Return [X, Y] of the center of cell containing provided text 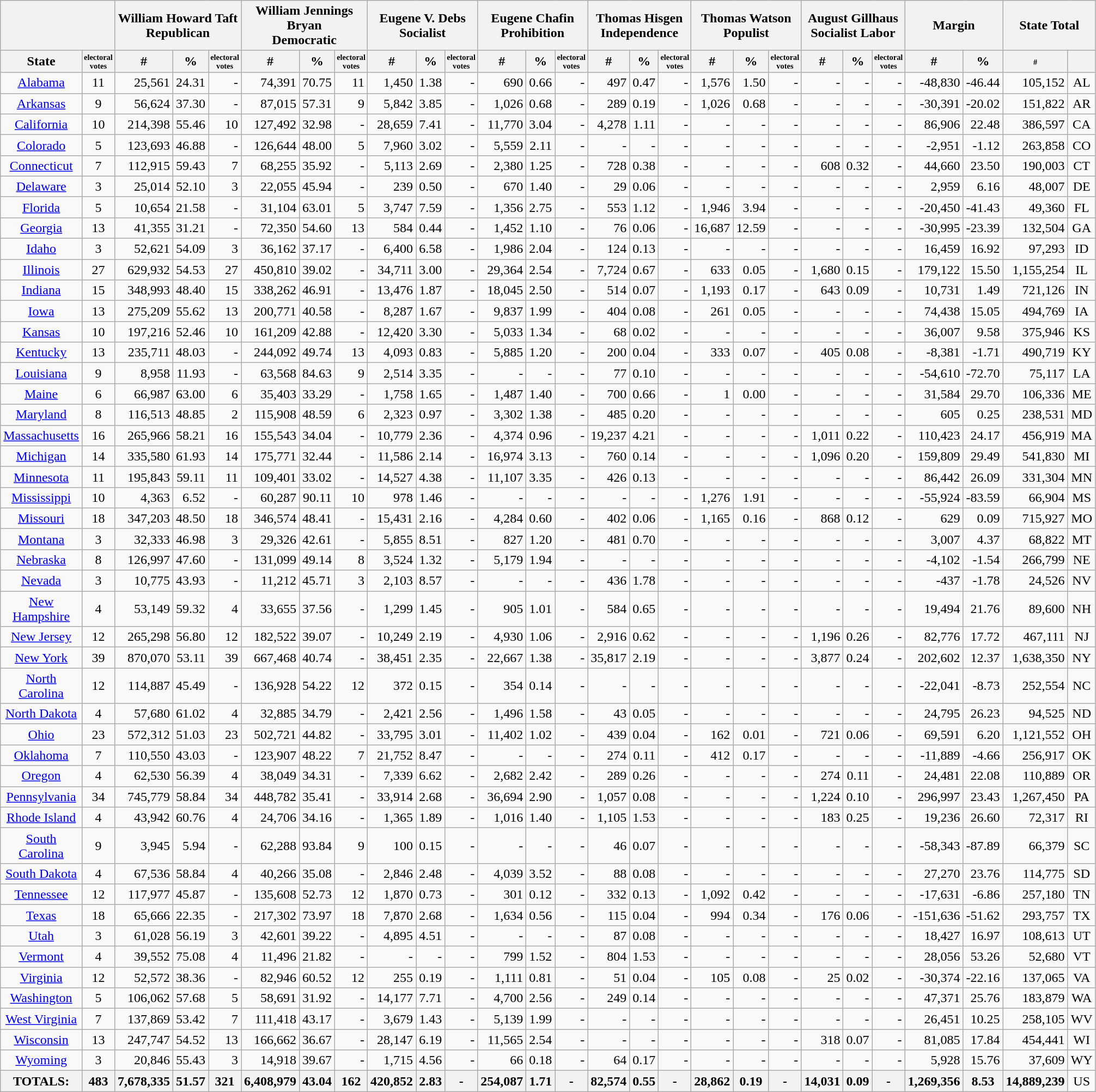
36,694 [502, 797]
4,284 [502, 518]
1,356 [502, 207]
34,711 [392, 270]
1,196 [823, 637]
Idaho [41, 249]
5,855 [392, 539]
4,363 [144, 498]
Kentucky [41, 353]
-4,102 [934, 560]
48.22 [317, 755]
127,492 [270, 124]
Oklahoma [41, 755]
12.37 [983, 658]
45.94 [317, 186]
48.00 [317, 145]
52,680 [1035, 957]
53.42 [191, 1019]
332 [609, 894]
66 [502, 1060]
502,721 [270, 735]
37,609 [1035, 1060]
239 [392, 186]
48.59 [317, 415]
61,028 [144, 936]
Montana [41, 539]
63.01 [317, 207]
58,691 [270, 998]
2.48 [430, 873]
7.59 [430, 207]
43,942 [144, 817]
114,887 [144, 685]
2.36 [430, 435]
420,852 [392, 1081]
572,312 [144, 735]
467,111 [1035, 637]
266,799 [1035, 560]
MA [1082, 435]
NE [1082, 560]
155,543 [270, 435]
131,099 [270, 560]
Connecticut [41, 166]
2,682 [502, 776]
37.17 [317, 249]
74,391 [270, 83]
1.65 [430, 394]
827 [502, 539]
32,333 [144, 539]
-22,041 [934, 685]
60.76 [191, 817]
4.37 [983, 539]
439 [609, 735]
176 [823, 915]
105 [713, 978]
82,574 [609, 1081]
2,421 [392, 714]
1.46 [430, 498]
MO [1082, 518]
117,977 [144, 894]
NY [1082, 658]
51 [609, 978]
108,613 [1035, 936]
1,155,254 [1035, 270]
OH [1082, 735]
217,302 [270, 915]
109,401 [270, 477]
202,602 [934, 658]
3.13 [540, 456]
8.47 [430, 755]
17.72 [983, 637]
-55,924 [934, 498]
112,915 [144, 166]
159,809 [934, 456]
87,015 [270, 104]
MT [1082, 539]
40,266 [270, 873]
LA [1082, 373]
978 [392, 498]
PA [1082, 797]
72,317 [1035, 817]
84.63 [317, 373]
82,946 [270, 978]
1,365 [392, 817]
0.32 [857, 166]
19,237 [609, 435]
56,624 [144, 104]
68 [609, 332]
728 [609, 166]
348,993 [144, 290]
48,007 [1035, 186]
35,817 [609, 658]
MN [1082, 477]
1,096 [823, 456]
IN [1082, 290]
2,514 [392, 373]
2 [225, 415]
41,355 [144, 228]
2.35 [430, 658]
6.62 [430, 776]
46.98 [191, 539]
Missouri [41, 518]
10,779 [392, 435]
804 [609, 957]
89,600 [1035, 609]
497 [609, 83]
7,724 [609, 270]
11,565 [502, 1040]
1,011 [823, 435]
0.44 [430, 228]
8,287 [392, 311]
18,427 [934, 936]
NH [1082, 609]
436 [609, 581]
25 [823, 978]
VT [1082, 957]
19,494 [934, 609]
1,758 [392, 394]
26.23 [983, 714]
75.08 [191, 957]
7,870 [392, 915]
SC [1082, 846]
North Carolina [41, 685]
Utah [41, 936]
53.11 [191, 658]
IL [1082, 270]
43.93 [191, 581]
483 [98, 1081]
63,568 [270, 373]
-30,995 [934, 228]
69,591 [934, 735]
21.82 [317, 957]
106,336 [1035, 394]
338,262 [270, 290]
5,139 [502, 1019]
SD [1082, 873]
0.83 [430, 353]
3,679 [392, 1019]
56.39 [191, 776]
6.52 [191, 498]
28,659 [392, 124]
24.31 [191, 83]
43.03 [191, 755]
14,889,239 [1035, 1081]
166,662 [270, 1040]
31.21 [191, 228]
82,776 [934, 637]
TOTALS: [41, 1081]
1,092 [713, 894]
Margin [954, 26]
183,879 [1035, 998]
214,398 [144, 124]
42,601 [270, 936]
16.97 [983, 936]
721,126 [1035, 290]
454,441 [1035, 1040]
81,085 [934, 1040]
-151,636 [934, 915]
42.61 [317, 539]
247,747 [144, 1040]
0.65 [644, 609]
257,180 [1035, 894]
200,771 [270, 311]
24.17 [983, 435]
347,203 [144, 518]
77 [609, 373]
52,621 [144, 249]
33,655 [270, 609]
OR [1082, 776]
43.17 [317, 1019]
Iowa [41, 311]
318 [823, 1040]
56.19 [191, 936]
1.10 [540, 228]
FL [1082, 207]
1,634 [502, 915]
58.21 [191, 435]
49.74 [317, 353]
0.55 [644, 1081]
21.58 [191, 207]
8.57 [430, 581]
0.38 [644, 166]
1,111 [502, 978]
59.32 [191, 609]
1.12 [644, 207]
35,403 [270, 394]
448,782 [270, 797]
1,870 [392, 894]
11,770 [502, 124]
4,278 [609, 124]
2.75 [540, 207]
US [1082, 1081]
667,468 [270, 658]
39.07 [317, 637]
1.06 [540, 637]
8.51 [430, 539]
Tennessee [41, 894]
-51.62 [983, 915]
-1.78 [983, 581]
86,906 [934, 124]
42.88 [317, 332]
456,919 [1035, 435]
296,997 [934, 797]
255 [392, 978]
Texas [41, 915]
182,522 [270, 637]
123,693 [144, 145]
124 [609, 249]
Eugene ChafinProhibition [533, 26]
49,360 [1035, 207]
66,904 [1035, 498]
0.62 [644, 637]
46.88 [191, 145]
Nevada [41, 581]
190,003 [1035, 166]
Wyoming [41, 1060]
Mississippi [41, 498]
110,423 [934, 435]
135,608 [270, 894]
321 [225, 1081]
25.76 [983, 998]
12,420 [392, 332]
1,299 [392, 609]
KY [1082, 353]
1,057 [609, 797]
-8.73 [983, 685]
MS [1082, 498]
5,928 [934, 1060]
South Carolina [41, 846]
54.60 [317, 228]
-83.59 [983, 498]
62,288 [270, 846]
66,987 [144, 394]
59.43 [191, 166]
110,550 [144, 755]
0.18 [540, 1060]
1.71 [540, 1081]
1.52 [540, 957]
Maryland [41, 415]
-11,889 [934, 755]
-41.43 [983, 207]
3,007 [934, 539]
16,974 [502, 456]
38.36 [191, 978]
16.92 [983, 249]
354 [502, 685]
UT [1082, 936]
66,379 [1035, 846]
1,193 [713, 290]
7,678,335 [144, 1081]
1.67 [430, 311]
346,574 [270, 518]
CT [1082, 166]
48.03 [191, 353]
51.03 [191, 735]
115,908 [270, 415]
1,986 [502, 249]
2,380 [502, 166]
Massachusetts [41, 435]
450,810 [270, 270]
14,527 [392, 477]
TX [1082, 915]
Thomas HisgenIndependence [640, 26]
179,122 [934, 270]
15.05 [983, 311]
NV [1082, 581]
45.71 [317, 581]
0.00 [751, 394]
1,121,552 [1035, 735]
Thomas WatsonPopulist [746, 26]
55.43 [191, 1060]
1,638,350 [1035, 658]
59.11 [191, 477]
17.84 [983, 1040]
3.00 [430, 270]
183 [823, 817]
514 [609, 290]
256,917 [1035, 755]
Washington [41, 998]
24,481 [934, 776]
1.49 [983, 290]
5,885 [502, 353]
1.78 [644, 581]
3.01 [430, 735]
4.21 [644, 435]
State [41, 62]
Pennsylvania [41, 797]
375,946 [1035, 332]
New York [41, 658]
45.87 [191, 894]
1.89 [430, 817]
643 [823, 290]
WI [1082, 1040]
6.20 [983, 735]
105,152 [1035, 83]
22.35 [191, 915]
3,945 [144, 846]
0.16 [751, 518]
AR [1082, 104]
93.84 [317, 846]
1,487 [502, 394]
55.46 [191, 124]
258,105 [1035, 1019]
690 [502, 83]
KS [1082, 332]
ND [1082, 714]
1,267,450 [1035, 797]
1.34 [540, 332]
5,179 [502, 560]
481 [609, 539]
494,769 [1035, 311]
OK [1082, 755]
4,039 [502, 873]
5,033 [502, 332]
40.58 [317, 311]
29 [609, 186]
0.22 [857, 435]
Maine [41, 394]
24,795 [934, 714]
-54,610 [934, 373]
0.34 [751, 915]
2,959 [934, 186]
126,644 [270, 145]
45.49 [191, 685]
9.58 [983, 332]
3,747 [392, 207]
106,062 [144, 998]
3,302 [502, 415]
1.87 [430, 290]
100 [392, 846]
115 [609, 915]
1.58 [540, 714]
-8,381 [934, 353]
6,400 [392, 249]
46 [609, 846]
7.41 [430, 124]
1.25 [540, 166]
331,304 [1035, 477]
633 [713, 270]
29,326 [270, 539]
34.04 [317, 435]
1.01 [540, 609]
0.47 [644, 83]
39,552 [144, 957]
11,496 [270, 957]
3.85 [430, 104]
0.24 [857, 658]
1,496 [502, 714]
Alabama [41, 83]
61.93 [191, 456]
870,070 [144, 658]
87 [609, 936]
52.73 [317, 894]
24,706 [270, 817]
116,513 [144, 415]
2.04 [540, 249]
263,858 [1035, 145]
22.08 [983, 776]
48.85 [191, 415]
3.02 [430, 145]
1.02 [540, 735]
34.16 [317, 817]
-30,374 [934, 978]
54.09 [191, 249]
-46.44 [983, 83]
43 [609, 714]
Virginia [41, 978]
74,438 [934, 311]
16,687 [713, 228]
151,822 [1035, 104]
293,757 [1035, 915]
11,586 [392, 456]
California [41, 124]
6.16 [983, 186]
137,065 [1035, 978]
1,276 [713, 498]
-17,631 [934, 894]
114,775 [1035, 873]
6,408,979 [270, 1081]
27,270 [934, 873]
745,779 [144, 797]
-30,391 [934, 104]
64 [609, 1060]
10,775 [144, 581]
4.38 [430, 477]
22,667 [502, 658]
2.14 [430, 456]
21,752 [392, 755]
Arkansas [41, 104]
33.29 [317, 394]
62,530 [144, 776]
197,216 [144, 332]
22,055 [270, 186]
2.90 [540, 797]
1.45 [430, 609]
35.08 [317, 873]
23.76 [983, 873]
412 [713, 755]
1.91 [751, 498]
4,700 [502, 998]
Oregon [41, 776]
38,451 [392, 658]
235,711 [144, 353]
175,771 [270, 456]
7,960 [392, 145]
Wisconsin [41, 1040]
2,103 [392, 581]
5,842 [392, 104]
54.53 [191, 270]
0.70 [644, 539]
67,536 [144, 873]
1.94 [540, 560]
10,249 [392, 637]
4,374 [502, 435]
60.52 [317, 978]
-20,450 [934, 207]
605 [934, 415]
110,889 [1035, 776]
65,666 [144, 915]
Vermont [41, 957]
Rhode Island [41, 817]
54.22 [317, 685]
1.32 [430, 560]
1,016 [502, 817]
47,371 [934, 998]
Kansas [41, 332]
2.16 [430, 518]
0.67 [644, 270]
132,504 [1035, 228]
11,402 [502, 735]
State Total [1049, 26]
WY [1082, 1060]
46.91 [317, 290]
Louisiana [41, 373]
23.50 [983, 166]
RI [1082, 817]
32.98 [317, 124]
2,323 [392, 415]
2,846 [392, 873]
868 [823, 518]
31,104 [270, 207]
15.76 [983, 1060]
70.75 [317, 83]
NC [1082, 685]
335,580 [144, 456]
1,165 [713, 518]
670 [502, 186]
33.02 [317, 477]
-48,830 [934, 83]
William Howard TaftRepublican [178, 26]
24,526 [1035, 581]
4.51 [430, 936]
North Dakota [41, 714]
AL [1082, 83]
VA [1082, 978]
3.94 [751, 207]
-2,951 [934, 145]
2.42 [540, 776]
238,531 [1035, 415]
61.02 [191, 714]
715,927 [1035, 518]
-1.54 [983, 560]
721 [823, 735]
25,561 [144, 83]
265,298 [144, 637]
26,451 [934, 1019]
386,597 [1035, 124]
28,056 [934, 957]
Colorado [41, 145]
94,525 [1035, 714]
490,719 [1035, 353]
12.59 [751, 228]
137,869 [144, 1019]
43.04 [317, 1081]
8,958 [144, 373]
0.01 [751, 735]
29.49 [983, 456]
8.53 [983, 1081]
6.58 [430, 249]
21.76 [983, 609]
200 [609, 353]
-87.89 [983, 846]
47.60 [191, 560]
0.81 [540, 978]
1,450 [392, 83]
August GillhausSocialist Labor [853, 26]
0.96 [540, 435]
75,117 [1035, 373]
28,147 [392, 1040]
48.41 [317, 518]
DE [1082, 186]
73.97 [317, 915]
54.52 [191, 1040]
48.50 [191, 518]
0.73 [430, 894]
72,350 [270, 228]
372 [392, 685]
0.56 [540, 915]
ID [1082, 249]
52.46 [191, 332]
52,572 [144, 978]
Michigan [41, 456]
49.14 [317, 560]
195,843 [144, 477]
0.42 [751, 894]
4.56 [430, 1060]
0.97 [430, 415]
7,339 [392, 776]
3.04 [540, 124]
Delaware [41, 186]
44,660 [934, 166]
1,576 [713, 83]
1.50 [751, 83]
51.57 [191, 1081]
ME [1082, 394]
10.25 [983, 1019]
29,364 [502, 270]
57.31 [317, 104]
275,209 [144, 311]
126,997 [144, 560]
485 [609, 415]
Eugene V. DebsSocialist [423, 26]
4,895 [392, 936]
333 [713, 353]
48.40 [191, 290]
249 [609, 998]
3.52 [540, 873]
Illinois [41, 270]
36,007 [934, 332]
541,830 [1035, 456]
Minnesota [41, 477]
-20.02 [983, 104]
5,559 [502, 145]
629 [934, 518]
-58,343 [934, 846]
25,014 [144, 186]
32,885 [270, 714]
7.71 [430, 998]
-4.66 [983, 755]
57.68 [191, 998]
NJ [1082, 637]
254,087 [502, 1081]
CO [1082, 145]
31,584 [934, 394]
39.02 [317, 270]
3,524 [392, 560]
11,107 [502, 477]
39.67 [317, 1060]
53,149 [144, 609]
Indiana [41, 290]
56.80 [191, 637]
4,930 [502, 637]
36.67 [317, 1040]
301 [502, 894]
14,031 [823, 1081]
63.00 [191, 394]
1 [713, 394]
MI [1082, 456]
36,162 [270, 249]
38,049 [270, 776]
1,269,356 [934, 1081]
20,846 [144, 1060]
35.92 [317, 166]
44.82 [317, 735]
28,862 [713, 1081]
New Jersey [41, 637]
West Virginia [41, 1019]
97,293 [1035, 249]
Georgia [41, 228]
244,092 [270, 353]
26.09 [983, 477]
16,459 [934, 249]
South Dakota [41, 873]
29.70 [983, 394]
13,476 [392, 290]
426 [609, 477]
53.26 [983, 957]
31.92 [317, 998]
136,928 [270, 685]
608 [823, 166]
57,680 [144, 714]
0.50 [430, 186]
1,715 [392, 1060]
14,918 [270, 1060]
2.69 [430, 166]
1.11 [644, 124]
New Hampshire [41, 609]
68,822 [1035, 539]
15,431 [392, 518]
4,093 [392, 353]
-23.39 [983, 228]
10,731 [934, 290]
39.22 [317, 936]
14,177 [392, 998]
261 [713, 311]
700 [609, 394]
GA [1082, 228]
22.48 [983, 124]
2.83 [430, 1081]
William Jennings BryanDemocratic [304, 26]
1,105 [609, 817]
2,916 [609, 637]
252,554 [1035, 685]
26.60 [983, 817]
-1.12 [983, 145]
760 [609, 456]
15.50 [983, 270]
40.74 [317, 658]
5,113 [392, 166]
37.30 [191, 104]
37.56 [317, 609]
-22.16 [983, 978]
33,795 [392, 735]
Florida [41, 207]
34.31 [317, 776]
60,287 [270, 498]
-437 [934, 581]
76 [609, 228]
9,837 [502, 311]
6.19 [430, 1040]
CA [1082, 124]
23.43 [983, 797]
0.60 [540, 518]
88 [609, 873]
1,680 [823, 270]
3,877 [823, 658]
402 [609, 518]
18,045 [502, 290]
1.43 [430, 1019]
994 [713, 915]
2.50 [540, 290]
11.93 [191, 373]
TN [1082, 894]
MD [1082, 415]
-1.71 [983, 353]
111,418 [270, 1019]
35.41 [317, 797]
123,907 [270, 755]
265,966 [144, 435]
33,914 [392, 797]
68,255 [270, 166]
Ohio [41, 735]
799 [502, 957]
34.79 [317, 714]
11,212 [270, 581]
WA [1082, 998]
32.44 [317, 456]
-6.86 [983, 894]
629,932 [144, 270]
405 [823, 353]
1,946 [713, 207]
3.30 [430, 332]
19,236 [934, 817]
10,654 [144, 207]
90.11 [317, 498]
161,209 [270, 332]
1,452 [502, 228]
2.11 [540, 145]
IA [1082, 311]
52.10 [191, 186]
553 [609, 207]
Nebraska [41, 560]
86,442 [934, 477]
55.62 [191, 311]
5.94 [191, 846]
-72.70 [983, 373]
905 [502, 609]
1,224 [823, 797]
WV [1082, 1019]
404 [609, 311]
